Output the [x, y] coordinate of the center of the cell containing the given text.  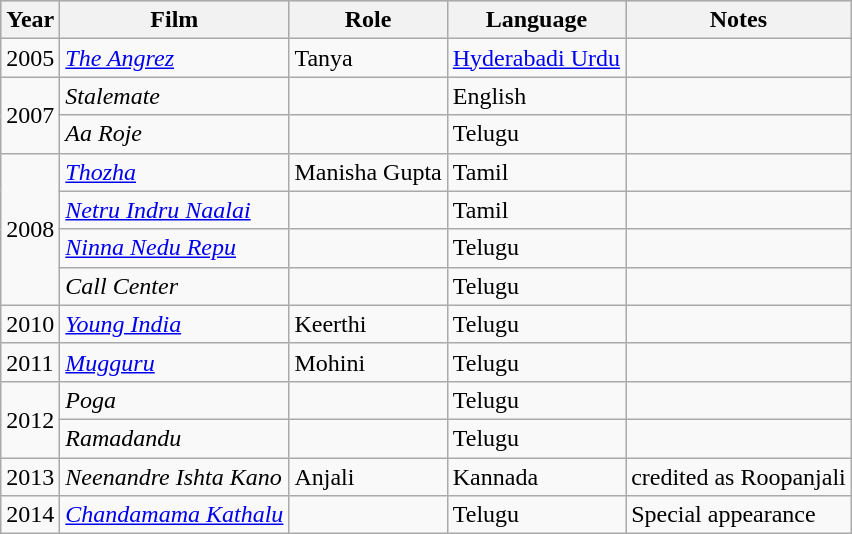
Manisha Gupta [368, 172]
2011 [30, 362]
Mohini [368, 362]
Aa Roje [174, 134]
Hyderabadi Urdu [536, 58]
Anjali [368, 477]
Stalemate [174, 96]
English [536, 96]
Call Center [174, 286]
Ramadandu [174, 438]
Young India [174, 324]
Language [536, 20]
Thozha [174, 172]
Mugguru [174, 362]
Neenandre Ishta Kano [174, 477]
2010 [30, 324]
credited as Roopanjali [739, 477]
Tanya [368, 58]
2005 [30, 58]
2014 [30, 515]
Special appearance [739, 515]
2007 [30, 115]
The Angrez [174, 58]
2013 [30, 477]
Notes [739, 20]
Role [368, 20]
Kannada [536, 477]
Year [30, 20]
2012 [30, 419]
Chandamama Kathalu [174, 515]
Ninna Nedu Repu [174, 248]
Keerthi [368, 324]
Film [174, 20]
Netru Indru Naalai [174, 210]
Poga [174, 400]
2008 [30, 229]
